Pinpoint the cell where the given text exists, returning its (x, y) midpoint coordinate. 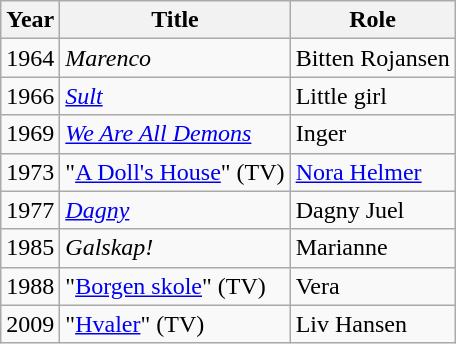
1964 (30, 58)
2009 (30, 324)
Inger (372, 134)
Vera (372, 286)
Dagny Juel (372, 210)
Liv Hansen (372, 324)
1973 (30, 172)
We Are All Demons (175, 134)
"A Doll's House" (TV) (175, 172)
Galskap! (175, 248)
1985 (30, 248)
Little girl (372, 96)
Dagny (175, 210)
1969 (30, 134)
Bitten Rojansen (372, 58)
Nora Helmer (372, 172)
"Borgen skole" (TV) (175, 286)
"Hvaler" (TV) (175, 324)
Year (30, 20)
Role (372, 20)
Marianne (372, 248)
Sult (175, 96)
1977 (30, 210)
Marenco (175, 58)
Title (175, 20)
1988 (30, 286)
1966 (30, 96)
